Scan for the cell matching the given text and deliver its [x, y] coordinate at center. 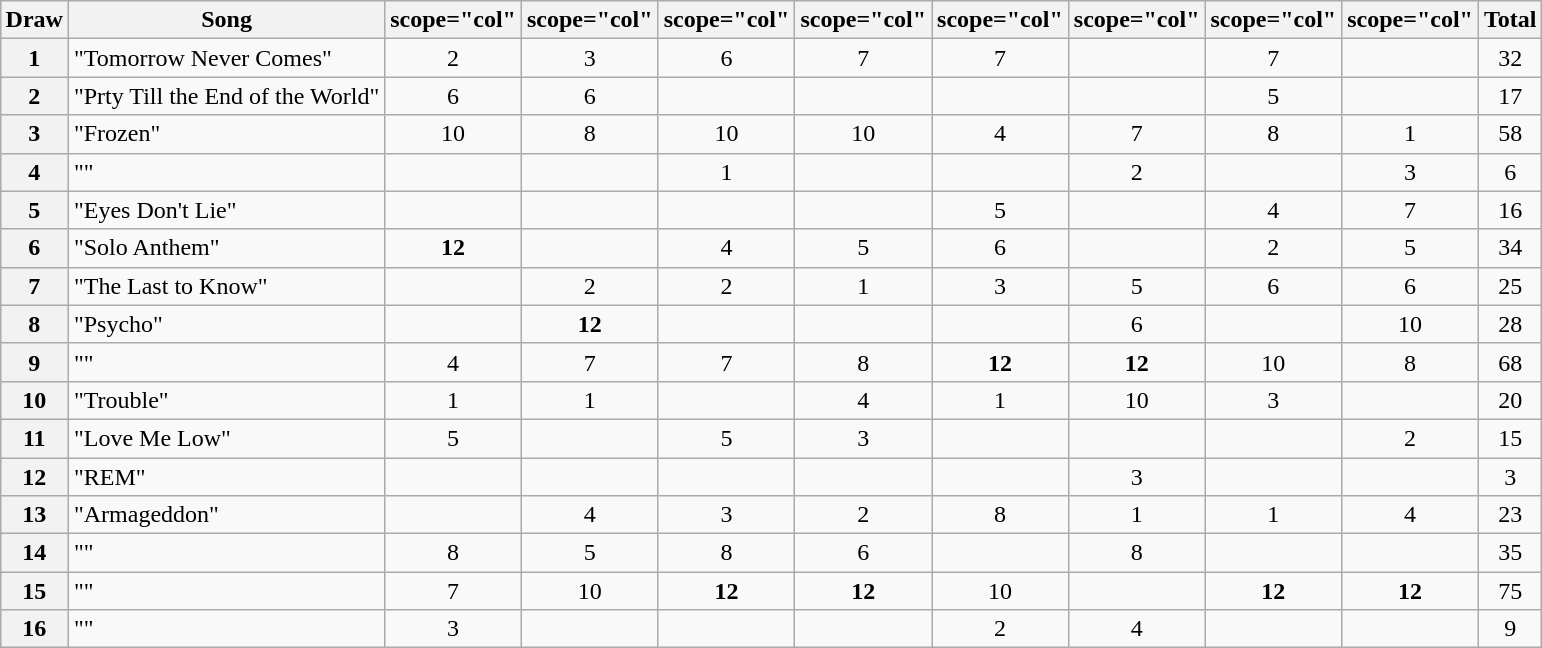
68 [1510, 362]
34 [1510, 248]
20 [1510, 400]
"The Last to Know" [226, 286]
"Trouble" [226, 400]
"Eyes Don't Lie" [226, 210]
Draw [34, 20]
75 [1510, 591]
"Tomorrow Never Comes" [226, 58]
"Frozen" [226, 134]
14 [34, 553]
"Love Me Low" [226, 438]
35 [1510, 553]
28 [1510, 324]
13 [34, 515]
"Psycho" [226, 324]
"Solo Anthem" [226, 248]
58 [1510, 134]
"Armageddon" [226, 515]
11 [34, 438]
Song [226, 20]
32 [1510, 58]
Total [1510, 20]
23 [1510, 515]
17 [1510, 96]
"REM" [226, 477]
"Prty Till the End of the World" [226, 96]
25 [1510, 286]
